Return the (x, y) coordinate for the center point of the cell that contains the specified text.  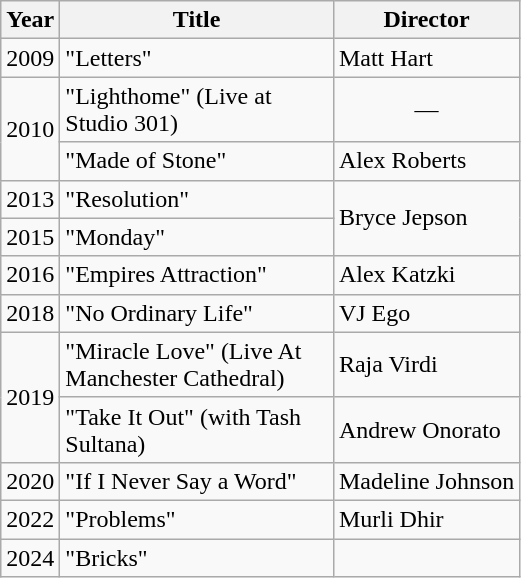
"Take It Out" (with Tash Sultana) (197, 430)
"Miracle Love" (Live At Manchester Cathedral) (197, 364)
Raja Virdi (426, 364)
"Empires Attraction" (197, 275)
"If I Never Say a Word" (197, 481)
Murli Dhir (426, 519)
2019 (30, 397)
Madeline Johnson (426, 481)
"Resolution" (197, 199)
2022 (30, 519)
"Problems" (197, 519)
"Bricks" (197, 557)
"Made of Stone" (197, 161)
2018 (30, 313)
Bryce Jepson (426, 218)
Year (30, 20)
"Letters" (197, 58)
"Monday" (197, 237)
"Lighthome" (Live at Studio 301) (197, 110)
2015 (30, 237)
2010 (30, 128)
Title (197, 20)
Matt Hart (426, 58)
"No Ordinary Life" (197, 313)
Alex Katzki (426, 275)
2024 (30, 557)
2009 (30, 58)
VJ Ego (426, 313)
Director (426, 20)
Alex Roberts (426, 161)
2016 (30, 275)
2020 (30, 481)
— (426, 110)
Andrew Onorato (426, 430)
2013 (30, 199)
